Provide the (X, Y) coordinate of the cell's center where the given text is located.  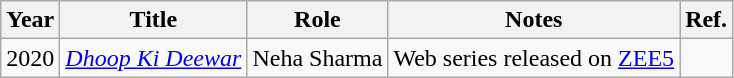
2020 (30, 58)
Year (30, 20)
Title (154, 20)
Role (318, 20)
Neha Sharma (318, 58)
Notes (534, 20)
Web series released on ZEE5 (534, 58)
Ref. (706, 20)
Dhoop Ki Deewar (154, 58)
